Return the (x, y) coordinate for the center point of the cell that contains the specified text.  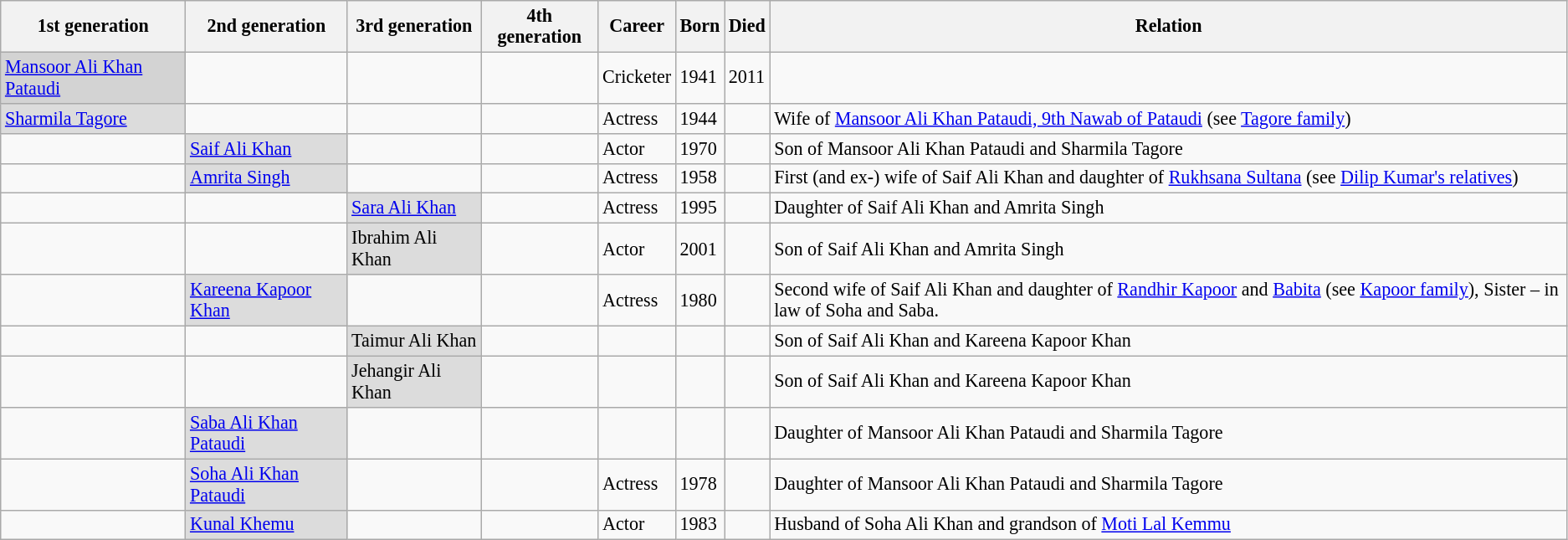
1970 (699, 148)
2001 (699, 248)
Husband of Soha Ali Khan and grandson of Moti Lal Kemmu (1168, 525)
Kareena Kapoor Khan (266, 300)
Relation (1168, 25)
Jehangir Ali Khan (414, 382)
Saif Ali Khan (266, 148)
2011 (747, 77)
Amrita Singh (266, 178)
3rd generation (414, 25)
1941 (699, 77)
Sharmila Tagore (94, 118)
Wife of Mansoor Ali Khan Pataudi, 9th Nawab of Pataudi (see Tagore family) (1168, 118)
1st generation (94, 25)
Taimur Ali Khan (414, 341)
Cricketer (637, 77)
1995 (699, 208)
1958 (699, 178)
1983 (699, 525)
Second wife of Saif Ali Khan and daughter of Randhir Kapoor and Babita (see Kapoor family), Sister – in law of Soha and Saba. (1168, 300)
Kunal Khemu (266, 525)
4th generation (540, 25)
Soha Ali Khan Pataudi (266, 484)
1980 (699, 300)
Ibrahim Ali Khan (414, 248)
1978 (699, 484)
Daughter of Saif Ali Khan and Amrita Singh (1168, 208)
Career (637, 25)
1944 (699, 118)
First (and ex-) wife of Saif Ali Khan and daughter of Rukhsana Sultana (see Dilip Kumar's relatives) (1168, 178)
Son of Mansoor Ali Khan Pataudi and Sharmila Tagore (1168, 148)
Sara Ali Khan (414, 208)
Died (747, 25)
Mansoor Ali Khan Pataudi (94, 77)
Born (699, 25)
Son of Saif Ali Khan and Amrita Singh (1168, 248)
Saba Ali Khan Pataudi (266, 432)
2nd generation (266, 25)
